Return (x, y) of the center of cell containing provided text 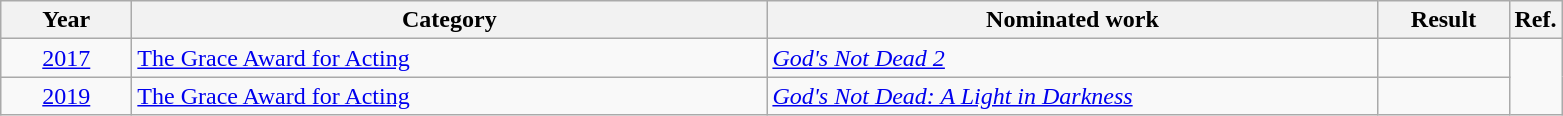
Ref. (1536, 20)
Nominated work (1072, 20)
2019 (66, 96)
God's Not Dead 2 (1072, 58)
2017 (66, 58)
Year (66, 20)
God's Not Dead: A Light in Darkness (1072, 96)
Category (450, 20)
Result (1444, 20)
